Return [X, Y] of the center of cell containing provided text 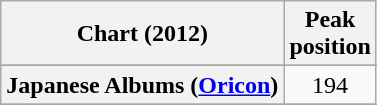
Peakposition [330, 34]
Japanese Albums (Oricon) [142, 85]
Chart (2012) [142, 34]
194 [330, 85]
